Identify which cell holds the provided text, then report its (x, y) central coordinate. 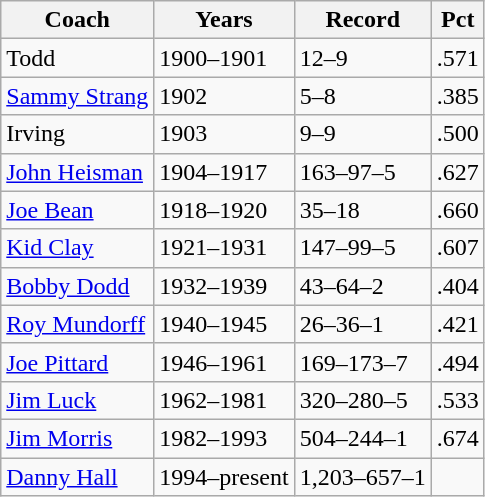
.404 (458, 286)
.421 (458, 324)
Irving (78, 134)
Years (224, 20)
1962–1981 (224, 400)
1946–1961 (224, 362)
.494 (458, 362)
John Heisman (78, 172)
.500 (458, 134)
5–8 (362, 96)
1904–1917 (224, 172)
26–36–1 (362, 324)
Coach (78, 20)
320–280–5 (362, 400)
1940–1945 (224, 324)
1918–1920 (224, 210)
163–97–5 (362, 172)
169–173–7 (362, 362)
Sammy Strang (78, 96)
.627 (458, 172)
Joe Pittard (78, 362)
12–9 (362, 58)
1902 (224, 96)
Kid Clay (78, 248)
1903 (224, 134)
.571 (458, 58)
9–9 (362, 134)
Danny Hall (78, 477)
Pct (458, 20)
Jim Morris (78, 438)
504–244–1 (362, 438)
Roy Mundorff (78, 324)
.385 (458, 96)
147–99–5 (362, 248)
.674 (458, 438)
1900–1901 (224, 58)
43–64–2 (362, 286)
1,203–657–1 (362, 477)
Record (362, 20)
Joe Bean (78, 210)
35–18 (362, 210)
.607 (458, 248)
1932–1939 (224, 286)
1982–1993 (224, 438)
Todd (78, 58)
1994–present (224, 477)
.660 (458, 210)
1921–1931 (224, 248)
Jim Luck (78, 400)
.533 (458, 400)
Bobby Dodd (78, 286)
